Output the (X, Y) coordinate of the center of the cell containing the given text.  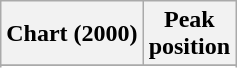
Chart (2000) (72, 34)
Peakposition (189, 34)
